Capture the cell that displays the provided text and extract its [X, Y] central coordinate. 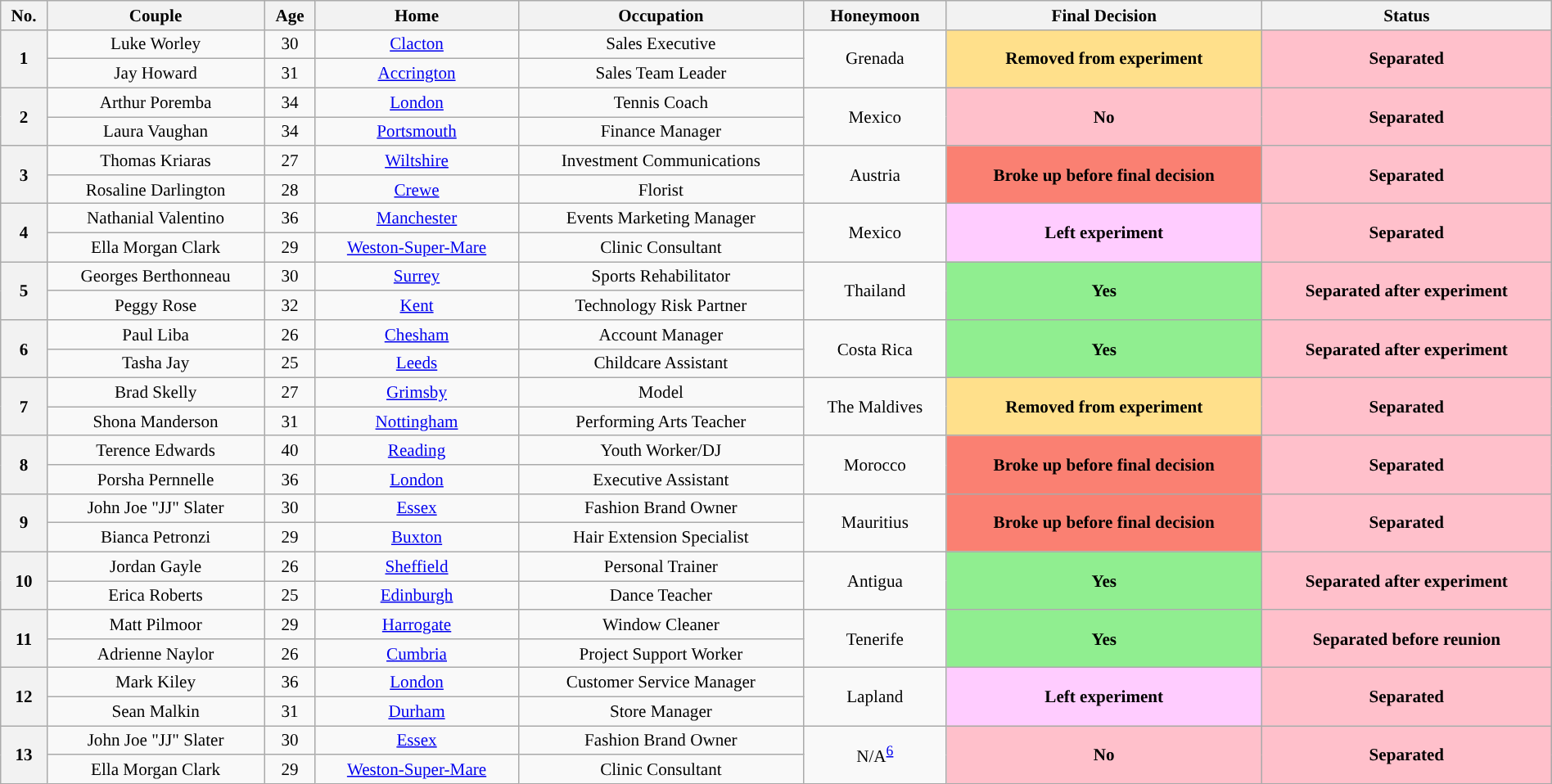
Antigua [875, 581]
Final Decision [1104, 15]
Status [1407, 15]
Costa Rica [875, 349]
Edinburgh [417, 596]
Events Marketing Manager [661, 218]
Couple [156, 15]
5 [24, 291]
Crewe [417, 188]
Grenada [875, 59]
Porsha Pernnelle [156, 480]
Georges Berthonneau [156, 277]
7 [24, 408]
40 [290, 450]
8 [24, 465]
Reading [417, 450]
Occupation [661, 15]
Tennis Coach [661, 101]
N/A6 [875, 755]
Shona Manderson [156, 421]
4 [24, 232]
Finance Manager [661, 131]
Grimsby [417, 393]
Clacton [417, 44]
6 [24, 349]
13 [24, 755]
Leeds [417, 363]
Sales Executive [661, 44]
Childcare Assistant [661, 363]
Model [661, 393]
No. [24, 15]
Chesham [417, 334]
Tasha Jay [156, 363]
Buxton [417, 537]
Luke Worley [156, 44]
Brad Skelly [156, 393]
32 [290, 304]
Adrienne Naylor [156, 653]
Paul Liba [156, 334]
Portsmouth [417, 131]
Morocco [875, 465]
Youth Worker/DJ [661, 450]
Laura Vaughan [156, 131]
Peggy Rose [156, 304]
Store Manager [661, 710]
The Maldives [875, 408]
Austria [875, 175]
Window Cleaner [661, 624]
Harrogate [417, 624]
Nottingham [417, 421]
Kent [417, 304]
Bianca Petronzi [156, 537]
Sales Team Leader [661, 74]
Mauritius [875, 522]
Tenerife [875, 638]
Hair Extension Specialist [661, 537]
Customer Service Manager [661, 683]
Sean Malkin [156, 710]
Executive Assistant [661, 480]
Dance Teacher [661, 596]
10 [24, 581]
Matt Pilmoor [156, 624]
Thomas Kriaras [156, 160]
Project Support Worker [661, 653]
Separated before reunion [1407, 638]
Surrey [417, 277]
Erica Roberts [156, 596]
Home [417, 15]
Florist [661, 188]
12 [24, 697]
Lapland [875, 697]
3 [24, 175]
Sheffield [417, 566]
Rosaline Darlington [156, 188]
Jay Howard [156, 74]
11 [24, 638]
Technology Risk Partner [661, 304]
Personal Trainer [661, 566]
1 [24, 59]
Thailand [875, 291]
Account Manager [661, 334]
Manchester [417, 218]
28 [290, 188]
Honeymoon [875, 15]
Mark Kiley [156, 683]
Jordan Gayle [156, 566]
9 [24, 522]
Durham [417, 710]
Nathanial Valentino [156, 218]
Performing Arts Teacher [661, 421]
Terence Edwards [156, 450]
Age [290, 15]
Arthur Poremba [156, 101]
Investment Communications [661, 160]
Cumbria [417, 653]
Sports Rehabilitator [661, 277]
Wiltshire [417, 160]
2 [24, 116]
Accrington [417, 74]
